Identify which cell holds the provided text, then report its (x, y) central coordinate. 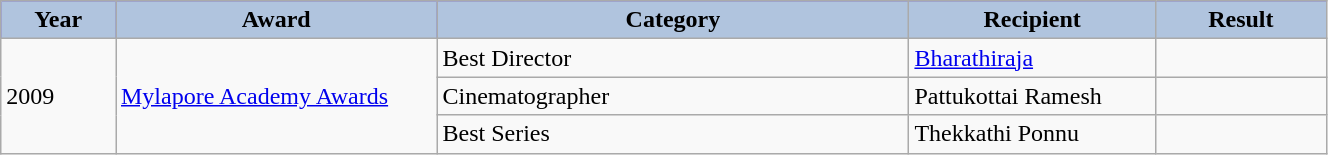
Pattukottai Ramesh (1032, 96)
Mylapore Academy Awards (276, 96)
Category (673, 20)
Thekkathi Ponnu (1032, 134)
Recipient (1032, 20)
Best Series (673, 134)
Bharathiraja (1032, 58)
Year (58, 20)
Best Director (673, 58)
Award (276, 20)
Cinematographer (673, 96)
2009 (58, 96)
Result (1240, 20)
